Scan for the cell matching the given text and deliver its [X, Y] coordinate at center. 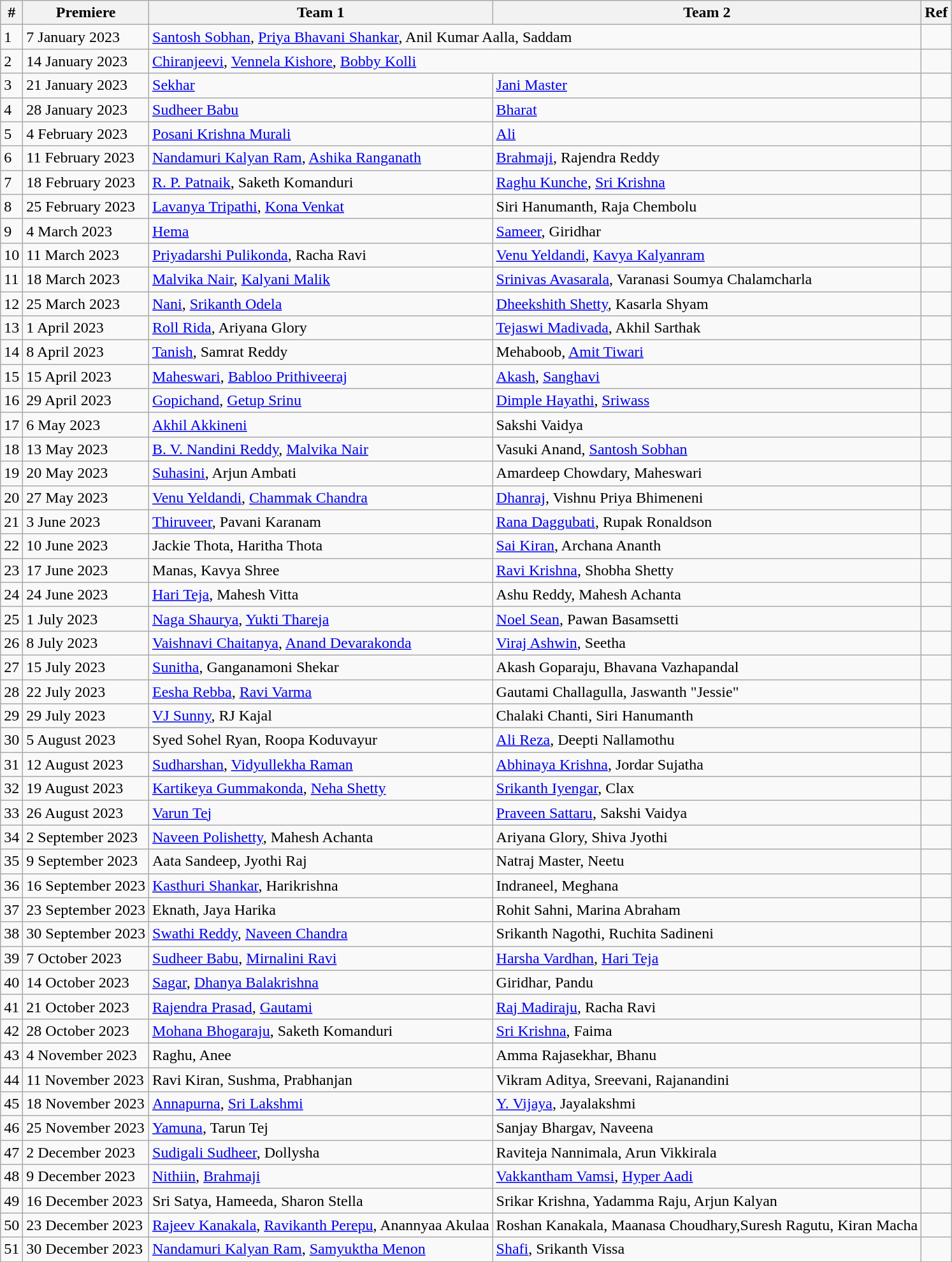
Syed Sohel Ryan, Roopa Koduvayur [321, 740]
7 [11, 182]
22 July 2023 [86, 691]
Maheswari, Babloo Prithiveeraj [321, 376]
2 September 2023 [86, 837]
27 May 2023 [86, 498]
6 May 2023 [86, 425]
Sakshi Vaidya [707, 425]
7 January 2023 [86, 37]
38 [11, 934]
Srikar Krishna, Yadamma Raju, Arjun Kalyan [707, 1201]
37 [11, 910]
Nani, Srikanth Odela [321, 304]
Mehaboob, Amit Tiwari [707, 352]
Raghu Kunche, Sri Krishna [707, 182]
5 [11, 134]
33 [11, 813]
R. P. Patnaik, Saketh Komanduri [321, 182]
Ali [707, 134]
Annapurna, Sri Lakshmi [321, 1104]
Sudheer Babu [321, 110]
19 [11, 473]
Sagar, Dhanya Balakrishna [321, 982]
Ravi Krishna, Shobha Shetty [707, 570]
47 [11, 1152]
Vakkantham Vamsi, Hyper Aadi [707, 1177]
15 [11, 376]
Naga Shaurya, Yukti Thareja [321, 619]
43 [11, 1055]
9 December 2023 [86, 1177]
Hari Teja, Mahesh Vitta [321, 594]
25 February 2023 [86, 206]
24 [11, 594]
44 [11, 1080]
12 August 2023 [86, 764]
18 March 2023 [86, 279]
Sudigali Sudheer, Dollysha [321, 1152]
15 April 2023 [86, 376]
2 December 2023 [86, 1152]
Tanish, Samrat Reddy [321, 352]
Sunitha, Ganganamoni Shekar [321, 667]
Srikanth Nagothi, Ruchita Sadineni [707, 934]
20 May 2023 [86, 473]
Nandamuri Kalyan Ram, Samyuktha Menon [321, 1249]
Ref [937, 13]
23 [11, 570]
Rajeev Kanakala, Ravikanth Perepu, Anannyaa Akulaa [321, 1225]
25 March 2023 [86, 304]
5 August 2023 [86, 740]
Posani Krishna Murali [321, 134]
Noel Sean, Pawan Basamsetti [707, 619]
Rajendra Prasad, Gautami [321, 1007]
23 December 2023 [86, 1225]
31 [11, 764]
28 [11, 691]
Naveen Polishetty, Mahesh Achanta [321, 837]
40 [11, 982]
# [11, 13]
4 February 2023 [86, 134]
Lavanya Tripathi, Kona Venkat [321, 206]
4 November 2023 [86, 1055]
Raviteja Nannimala, Arun Vikkirala [707, 1152]
13 May 2023 [86, 449]
Vasuki Anand, Santosh Sobhan [707, 449]
13 [11, 328]
12 [11, 304]
Rohit Sahni, Marina Abraham [707, 910]
Varun Tej [321, 813]
Sanjay Bhargav, Naveena [707, 1128]
Giridhar, Pandu [707, 982]
Raj Madiraju, Racha Ravi [707, 1007]
11 [11, 279]
Akash, Sanghavi [707, 376]
4 March 2023 [86, 231]
9 [11, 231]
Raghu, Anee [321, 1055]
14 [11, 352]
9 September 2023 [86, 861]
Harsha Vardhan, Hari Teja [707, 958]
1 July 2023 [86, 619]
30 December 2023 [86, 1249]
Sudheer Babu, Mirnalini Ravi [321, 958]
Roll Rida, Ariyana Glory [321, 328]
11 November 2023 [86, 1080]
29 [11, 716]
48 [11, 1177]
Ariyana Glory, Shiva Jyothi [707, 837]
17 June 2023 [86, 570]
Viraj Ashwin, Seetha [707, 643]
Sri Satya, Hameeda, Sharon Stella [321, 1201]
3 June 2023 [86, 522]
16 December 2023 [86, 1201]
32 [11, 789]
20 [11, 498]
Gopichand, Getup Srinu [321, 401]
Team 1 [321, 13]
Siri Hanumanth, Raja Chembolu [707, 206]
18 February 2023 [86, 182]
23 September 2023 [86, 910]
Jackie Thota, Haritha Thota [321, 546]
Bharat [707, 110]
14 October 2023 [86, 982]
50 [11, 1225]
Srinivas Avasarala, Varanasi Soumya Chalamcharla [707, 279]
10 June 2023 [86, 546]
Premiere [86, 13]
17 [11, 425]
Gautami Challagulla, Jaswanth "Jessie" [707, 691]
27 [11, 667]
Akash Goparaju, Bhavana Vazhapandal [707, 667]
1 [11, 37]
Srikanth Iyengar, Clax [707, 789]
19 August 2023 [86, 789]
Abhinaya Krishna, Jordar Sujatha [707, 764]
29 April 2023 [86, 401]
51 [11, 1249]
45 [11, 1104]
Kartikeya Gummakonda, Neha Shetty [321, 789]
Manas, Kavya Shree [321, 570]
Akhil Akkineni [321, 425]
18 [11, 449]
Vaishnavi Chaitanya, Anand Devarakonda [321, 643]
42 [11, 1031]
Sri Krishna, Faima [707, 1031]
Kasthuri Shankar, Harikrishna [321, 886]
4 [11, 110]
3 [11, 85]
Swathi Reddy, Naveen Chandra [321, 934]
Yamuna, Tarun Tej [321, 1128]
Nandamuri Kalyan Ram, Ashika Ranganath [321, 158]
21 October 2023 [86, 1007]
Sekhar [321, 85]
Venu Yeldandi, Kavya Kalyanram [707, 255]
Amma Rajasekhar, Bhanu [707, 1055]
Amardeep Chowdary, Maheswari [707, 473]
2 [11, 61]
Roshan Kanakala, Maanasa Choudhary,Suresh Ragutu, Kiran Macha [707, 1225]
6 [11, 158]
Sai Kiran, Archana Ananth [707, 546]
35 [11, 861]
41 [11, 1007]
49 [11, 1201]
28 October 2023 [86, 1031]
Chalaki Chanti, Siri Hanumanth [707, 716]
10 [11, 255]
7 October 2023 [86, 958]
B. V. Nandini Reddy, Malvika Nair [321, 449]
Chiranjeevi, Vennela Kishore, Bobby Kolli [535, 61]
18 November 2023 [86, 1104]
Rana Daggubati, Rupak Ronaldson [707, 522]
8 April 2023 [86, 352]
30 September 2023 [86, 934]
Aata Sandeep, Jyothi Raj [321, 861]
22 [11, 546]
29 July 2023 [86, 716]
Brahmaji, Rajendra Reddy [707, 158]
46 [11, 1128]
11 February 2023 [86, 158]
Vikram Aditya, Sreevani, Rajanandini [707, 1080]
26 August 2023 [86, 813]
34 [11, 837]
15 July 2023 [86, 667]
Dimple Hayathi, Sriwass [707, 401]
8 July 2023 [86, 643]
Hema [321, 231]
Priyadarshi Pulikonda, Racha Ravi [321, 255]
Y. Vijaya, Jayalakshmi [707, 1104]
21 January 2023 [86, 85]
Mohana Bhogaraju, Saketh Komanduri [321, 1031]
14 January 2023 [86, 61]
1 April 2023 [86, 328]
Dhanraj, Vishnu Priya Bhimeneni [707, 498]
Tejaswi Madivada, Akhil Sarthak [707, 328]
Eesha Rebba, Ravi Varma [321, 691]
Ashu Reddy, Mahesh Achanta [707, 594]
8 [11, 206]
Venu Yeldandi, Chammak Chandra [321, 498]
Praveen Sattaru, Sakshi Vaidya [707, 813]
Shafi, Srikanth Vissa [707, 1249]
26 [11, 643]
25 November 2023 [86, 1128]
Jani Master [707, 85]
25 [11, 619]
Sameer, Giridhar [707, 231]
VJ Sunny, RJ Kajal [321, 716]
Nithiin, Brahmaji [321, 1177]
Ravi Kiran, Sushma, Prabhanjan [321, 1080]
24 June 2023 [86, 594]
Eknath, Jaya Harika [321, 910]
36 [11, 886]
39 [11, 958]
21 [11, 522]
11 March 2023 [86, 255]
Ali Reza, Deepti Nallamothu [707, 740]
Malvika Nair, Kalyani Malik [321, 279]
30 [11, 740]
Team 2 [707, 13]
Indraneel, Meghana [707, 886]
Sudharshan, Vidyullekha Raman [321, 764]
16 September 2023 [86, 886]
Thiruveer, Pavani Karanam [321, 522]
28 January 2023 [86, 110]
Suhasini, Arjun Ambati [321, 473]
16 [11, 401]
Santosh Sobhan, Priya Bhavani Shankar, Anil Kumar Aalla, Saddam [535, 37]
Dheekshith Shetty, Kasarla Shyam [707, 304]
Natraj Master, Neetu [707, 861]
